Provide the [X, Y] coordinate of the cell's center where the given text is located.  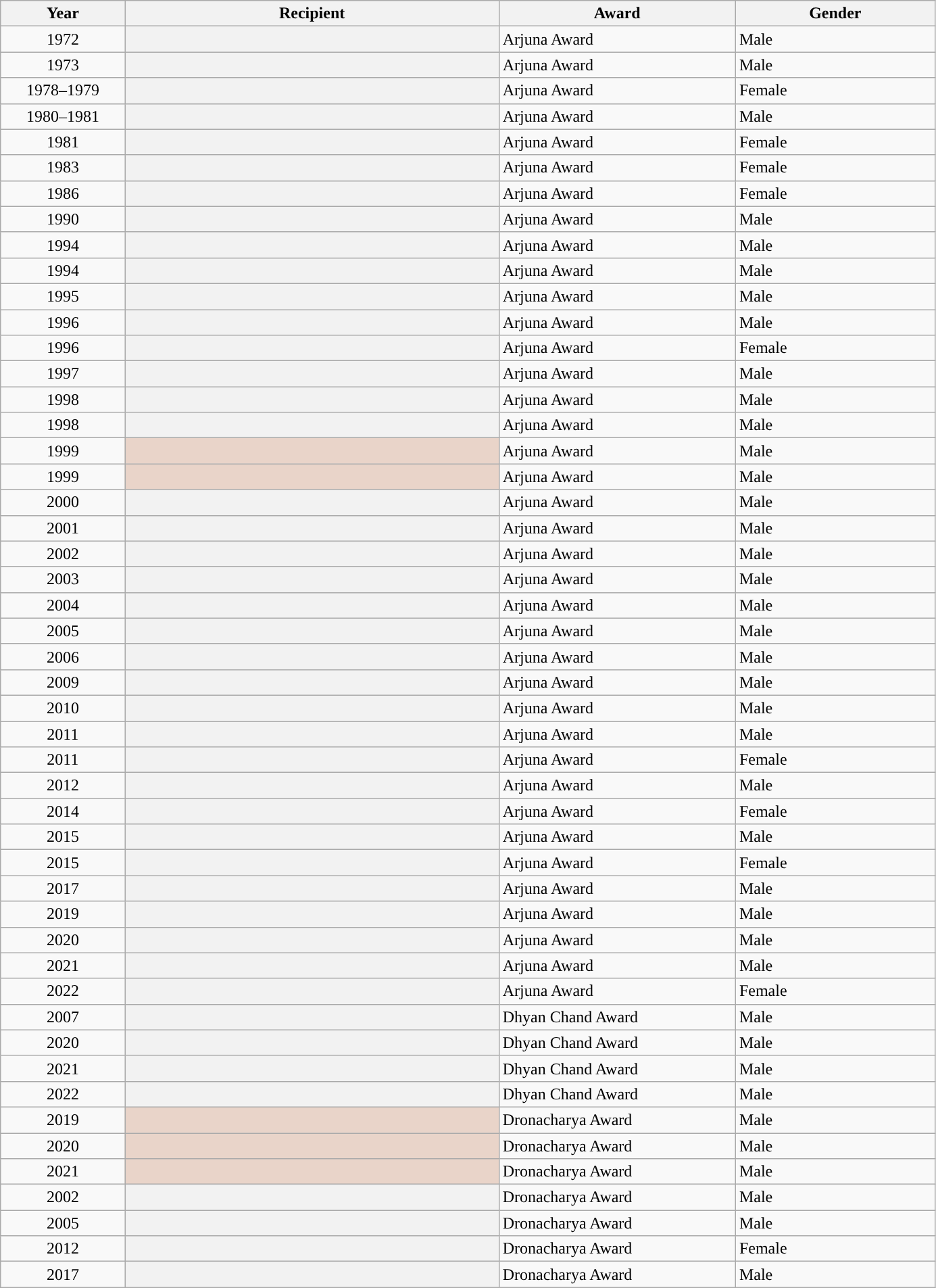
2010 [63, 708]
Recipient [312, 14]
2001 [63, 528]
Gender [835, 14]
1981 [63, 142]
1978–1979 [63, 91]
1986 [63, 193]
Year [63, 14]
2009 [63, 682]
2007 [63, 1017]
2000 [63, 502]
1995 [63, 296]
1990 [63, 219]
2006 [63, 657]
1973 [63, 65]
2014 [63, 811]
1997 [63, 374]
1972 [63, 39]
Award [617, 14]
1980–1981 [63, 116]
1983 [63, 168]
2004 [63, 605]
2003 [63, 579]
